Return (X, Y) of the center of cell containing provided text 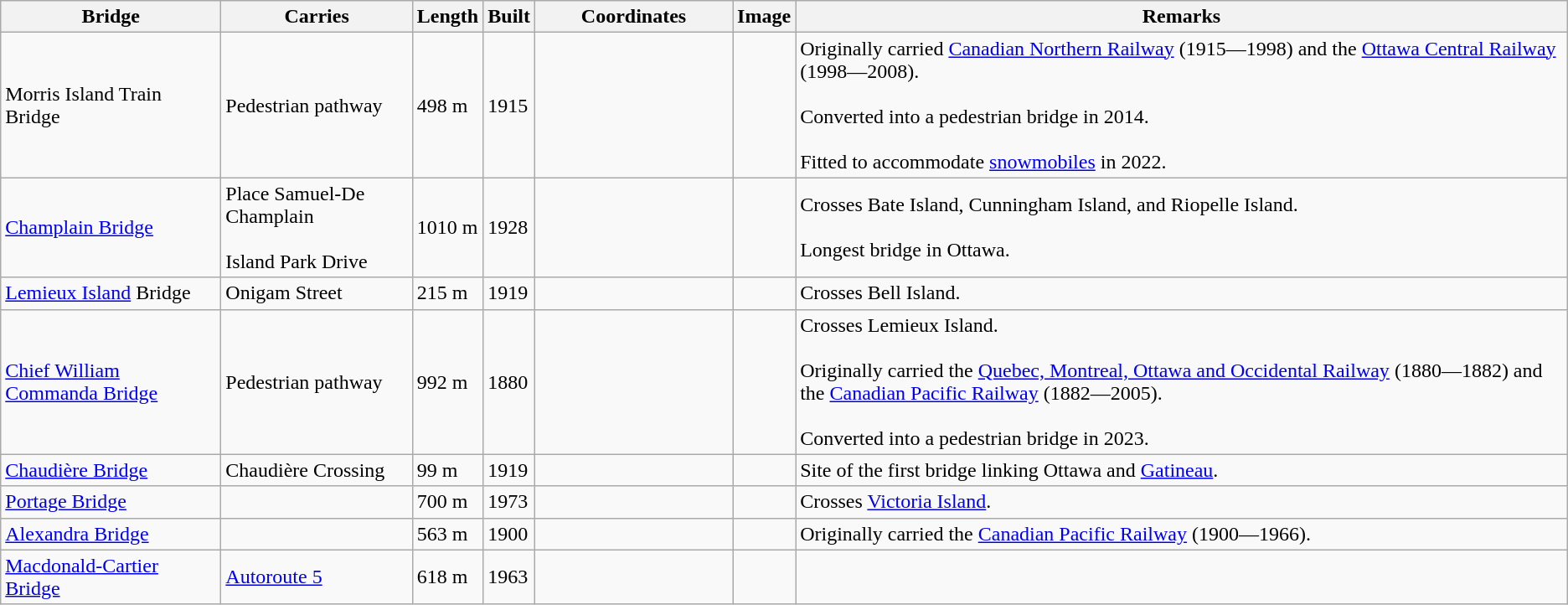
Built (509, 17)
1010 m (447, 228)
Bridge (111, 17)
1963 (509, 577)
Alexandra Bridge (111, 534)
Carries (317, 17)
Site of the first bridge linking Ottawa and Gatineau. (1182, 470)
1900 (509, 534)
Champlain Bridge (111, 228)
Portage Bridge (111, 502)
563 m (447, 534)
Length (447, 17)
Chaudière Bridge (111, 470)
700 m (447, 502)
618 m (447, 577)
1928 (509, 228)
Chaudière Crossing (317, 470)
Coordinates (634, 17)
992 m (447, 382)
1915 (509, 106)
Autoroute 5 (317, 577)
99 m (447, 470)
498 m (447, 106)
Originally carried the Canadian Pacific Railway (1900—1966). (1182, 534)
Image (764, 17)
1880 (509, 382)
Crosses Bate Island, Cunningham Island, and Riopelle Island.Longest bridge in Ottawa. (1182, 228)
215 m (447, 293)
Chief William Commanda Bridge (111, 382)
Macdonald-Cartier Bridge (111, 577)
Crosses Bell Island. (1182, 293)
Remarks (1182, 17)
Onigam Street (317, 293)
1973 (509, 502)
Lemieux Island Bridge (111, 293)
Place Samuel-De ChamplainIsland Park Drive (317, 228)
Crosses Victoria Island. (1182, 502)
Morris Island Train Bridge (111, 106)
